Return [x, y] of the center of cell containing provided text 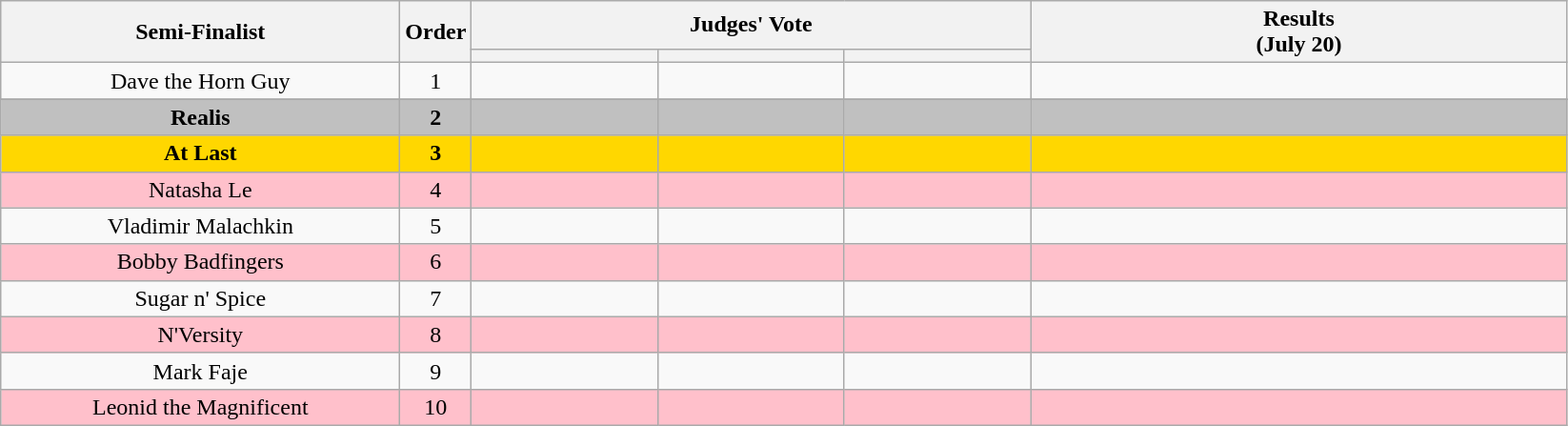
Natasha Le [200, 190]
1 [436, 81]
3 [436, 153]
7 [436, 298]
9 [436, 371]
Semi-Finalist [200, 32]
Leonid the Magnificent [200, 407]
N'Versity [200, 335]
Sugar n' Spice [200, 298]
Realis [200, 117]
Mark Faje [200, 371]
Dave the Horn Guy [200, 81]
8 [436, 335]
Order [436, 32]
At Last [200, 153]
Results (July 20) [1299, 32]
5 [436, 226]
Vladimir Malachkin [200, 226]
4 [436, 190]
Judges' Vote [751, 25]
10 [436, 407]
6 [436, 262]
2 [436, 117]
Bobby Badfingers [200, 262]
